Return the [x, y] coordinate for the center point of the cell that contains the specified text.  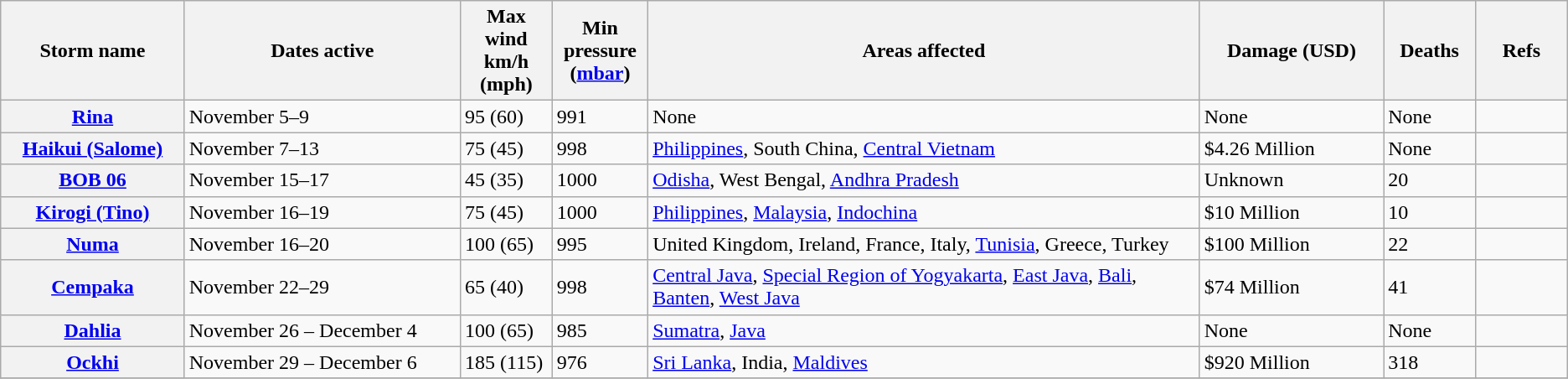
976 [600, 362]
185 (115) [507, 362]
991 [600, 117]
Haikui (Salome) [92, 148]
Kirogi (Tino) [92, 212]
65 (40) [507, 287]
$4.26 Million [1292, 148]
Storm name [92, 50]
Philippines, South China, Central Vietnam [925, 148]
Dates active [322, 50]
Sumatra, Java [925, 330]
$100 Million [1292, 244]
Odisha, West Bengal, Andhra Pradesh [925, 180]
Central Java, Special Region of Yogyakarta, East Java, Bali, Banten, West Java [925, 287]
Damage (USD) [1292, 50]
45 (35) [507, 180]
985 [600, 330]
Deaths [1430, 50]
November 26 – December 4 [322, 330]
Philippines, Malaysia, Indochina [925, 212]
$74 Million [1292, 287]
Cempaka [92, 287]
November 5–9 [322, 117]
$920 Million [1292, 362]
$10 Million [1292, 212]
22 [1430, 244]
Max wind km/h (mph) [507, 50]
Unknown [1292, 180]
November 16–20 [322, 244]
Areas affected [925, 50]
Rina [92, 117]
Dahlia [92, 330]
United Kingdom, Ireland, France, Italy, Tunisia, Greece, Turkey [925, 244]
November 16–19 [322, 212]
95 (60) [507, 117]
Ockhi [92, 362]
10 [1430, 212]
Sri Lanka, India, Maldives [925, 362]
BOB 06 [92, 180]
995 [600, 244]
Refs [1521, 50]
41 [1430, 287]
Numa [92, 244]
Min pressure (mbar) [600, 50]
November 22–29 [322, 287]
November 15–17 [322, 180]
November 7–13 [322, 148]
November 29 – December 6 [322, 362]
318 [1430, 362]
20 [1430, 180]
